From the cell containing the given text, extract its center point as [X, Y] coordinate. 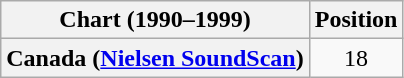
Chart (1990–1999) [155, 20]
Position [356, 20]
18 [356, 58]
Canada (Nielsen SoundScan) [155, 58]
